Scan for the cell matching the given text and deliver its (X, Y) coordinate at center. 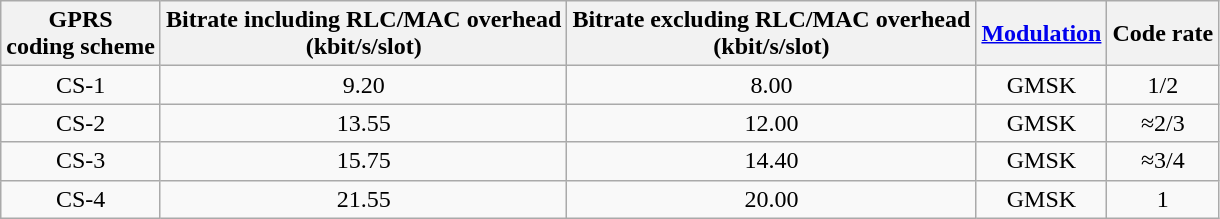
CS-4 (81, 199)
CS-3 (81, 161)
≈3/4 (1163, 161)
CS-2 (81, 123)
21.55 (363, 199)
GPRScoding scheme (81, 34)
13.55 (363, 123)
1 (1163, 199)
Code rate (1163, 34)
1/2 (1163, 85)
≈2/3 (1163, 123)
12.00 (772, 123)
Modulation (1042, 34)
20.00 (772, 199)
14.40 (772, 161)
Bitrate including RLC/MAC overhead(kbit/s/slot) (363, 34)
CS-1 (81, 85)
8.00 (772, 85)
15.75 (363, 161)
9.20 (363, 85)
Bitrate excluding RLC/MAC overhead(kbit/s/slot) (772, 34)
